Provide the [x, y] coordinate of the cell's center where the given text is located.  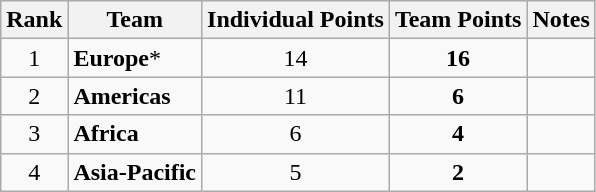
Africa [135, 134]
Rank [34, 20]
Europe* [135, 58]
Team Points [458, 20]
3 [34, 134]
1 [34, 58]
Team [135, 20]
Individual Points [296, 20]
11 [296, 96]
Americas [135, 96]
5 [296, 172]
Notes [561, 20]
14 [296, 58]
Asia-Pacific [135, 172]
16 [458, 58]
